Determine the (X, Y) coordinate at the center of the cell enclosing the given text.  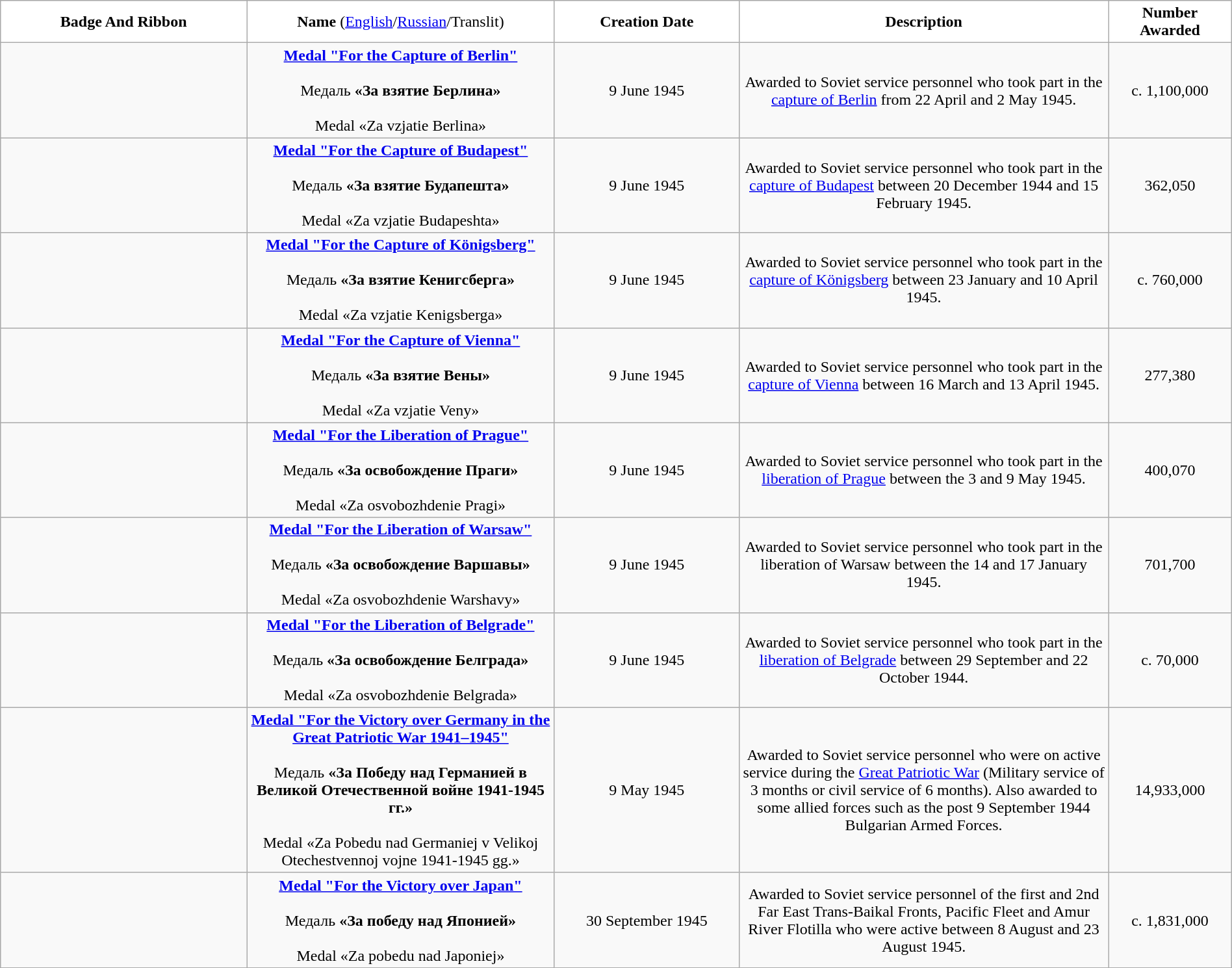
Medal "For the Liberation of Warsaw"Медаль «За освобождение Варшавы»Medal «Za osvobozhdenie Warshavy» (401, 565)
c. 760,000 (1170, 280)
Medal "For the Liberation of Prague"Медаль «За освобождение Праги»Medal «Za osvobozhdenie Pragi» (401, 470)
Name (English/Russian/Translit) (401, 22)
277,380 (1170, 375)
Medal "For the Victory over Japan"Медаль «За победу над Японией»Medal «Za pobedu nad Japoniej» (401, 920)
Awarded to Soviet service personnel who took part in the capture of Vienna between 16 March and 13 April 1945. (923, 375)
Awarded to Soviet service personnel who took part in the capture of Berlin from 22 April and 2 May 1945. (923, 90)
Number Awarded (1170, 22)
Medal "For the Capture of Budapest"Медаль «За взятие Будапешта»Medal «Za vzjatie Budapeshta» (401, 185)
Awarded to Soviet service personnel who took part in the capture of Königsberg between 23 January and 10 April 1945. (923, 280)
Awarded to Soviet service personnel who took part in the capture of Budapest between 20 December 1944 and 15 February 1945. (923, 185)
362,050 (1170, 185)
400,070 (1170, 470)
14,933,000 (1170, 790)
9 May 1945 (647, 790)
c. 70,000 (1170, 660)
Creation Date (647, 22)
Badge And Ribbon (123, 22)
Awarded to Soviet service personnel who took part in the liberation of Belgrade between 29 September and 22 October 1944. (923, 660)
c. 1,831,000 (1170, 920)
Awarded to Soviet service personnel who took part in the liberation of Prague between the 3 and 9 May 1945. (923, 470)
701,700 (1170, 565)
c. 1,100,000 (1170, 90)
Medal "For the Liberation of Belgrade"Медаль «За освобождение Белграда»Medal «Za osvobozhdenie Belgrada» (401, 660)
Medal "For the Capture of Königsberg"Медаль «За взятие Кенигсберга»Medal «Za vzjatie Kenigsberga» (401, 280)
Medal "For the Capture of Berlin"Медаль «За взятие Берлина»Medal «Za vzjatie Berlina» (401, 90)
Description (923, 22)
30 September 1945 (647, 920)
Awarded to Soviet service personnel who took part in the liberation of Warsaw between the 14 and 17 January 1945. (923, 565)
Medal "For the Capture of Vienna"Медаль «За взятие Вены»Medal «Za vzjatie Veny» (401, 375)
